Return [x, y] of the center of cell containing provided text 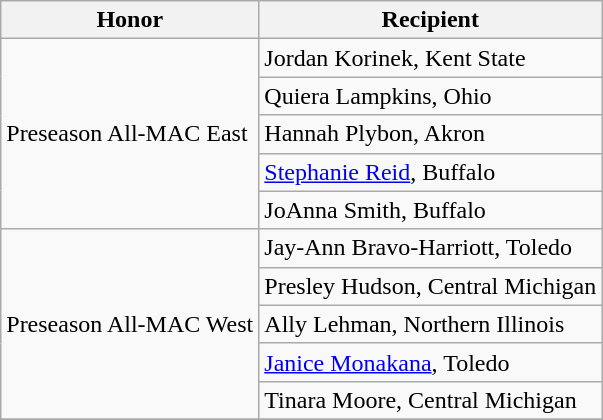
JoAnna Smith, Buffalo [430, 210]
Janice Monakana, Toledo [430, 362]
Jay-Ann Bravo-Harriott, Toledo [430, 248]
Recipient [430, 20]
Preseason All-MAC East [130, 134]
Stephanie Reid, Buffalo [430, 172]
Hannah Plybon, Akron [430, 134]
Honor [130, 20]
Ally Lehman, Northern Illinois [430, 324]
Preseason All-MAC West [130, 324]
Presley Hudson, Central Michigan [430, 286]
Quiera Lampkins, Ohio [430, 96]
Tinara Moore, Central Michigan [430, 400]
Jordan Korinek, Kent State [430, 58]
